Extract the (x, y) coordinate from the center of the cell holding the provided text.  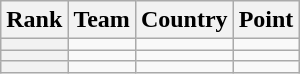
Team (102, 20)
Country (184, 20)
Rank (34, 20)
Point (266, 20)
